Scan for the cell matching the given text and deliver its (X, Y) coordinate at center. 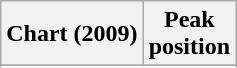
Peakposition (189, 34)
Chart (2009) (72, 34)
